Determine the (x, y) coordinate at the center of the cell enclosing the given text.  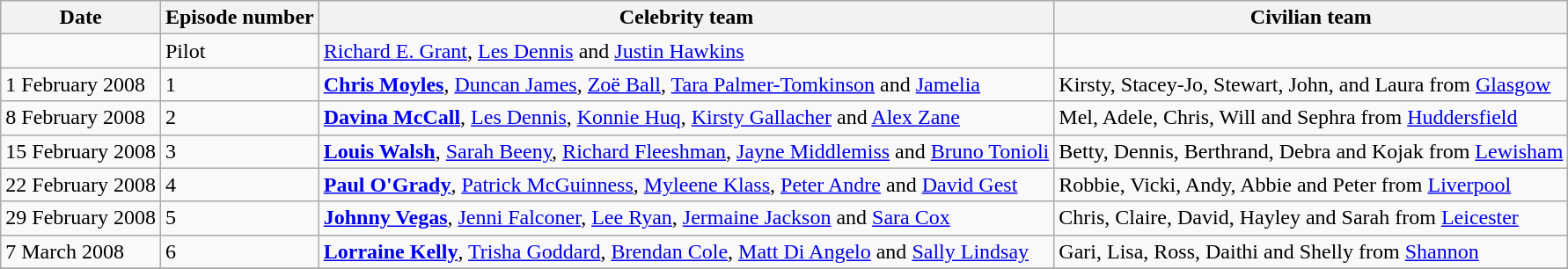
6 (239, 251)
8 February 2008 (81, 118)
Louis Walsh, Sarah Beeny, Richard Fleeshman, Jayne Middlemiss and Bruno Tonioli (686, 151)
5 (239, 218)
15 February 2008 (81, 151)
Paul O'Grady, Patrick McGuinness, Myleene Klass, Peter Andre and David Gest (686, 185)
Date (81, 18)
Chris Moyles, Duncan James, Zoë Ball, Tara Palmer-Tomkinson and Jamelia (686, 84)
Chris, Claire, David, Hayley and Sarah from Leicester (1311, 218)
Davina McCall, Les Dennis, Konnie Huq, Kirsty Gallacher and Alex Zane (686, 118)
7 March 2008 (81, 251)
Pilot (239, 51)
29 February 2008 (81, 218)
Robbie, Vicki, Andy, Abbie and Peter from Liverpool (1311, 185)
1 February 2008 (81, 84)
Betty, Dennis, Berthrand, Debra and Kojak from Lewisham (1311, 151)
Celebrity team (686, 18)
3 (239, 151)
Gari, Lisa, Ross, Daithi and Shelly from Shannon (1311, 251)
Mel, Adele, Chris, Will and Sephra from Huddersfield (1311, 118)
1 (239, 84)
Episode number (239, 18)
Kirsty, Stacey-Jo, Stewart, John, and Laura from Glasgow (1311, 84)
Richard E. Grant, Les Dennis and Justin Hawkins (686, 51)
4 (239, 185)
Johnny Vegas, Jenni Falconer, Lee Ryan, Jermaine Jackson and Sara Cox (686, 218)
22 February 2008 (81, 185)
Civilian team (1311, 18)
Lorraine Kelly, Trisha Goddard, Brendan Cole, Matt Di Angelo and Sally Lindsay (686, 251)
2 (239, 118)
